Locate the cell with the specified text and output its (X, Y) center coordinate. 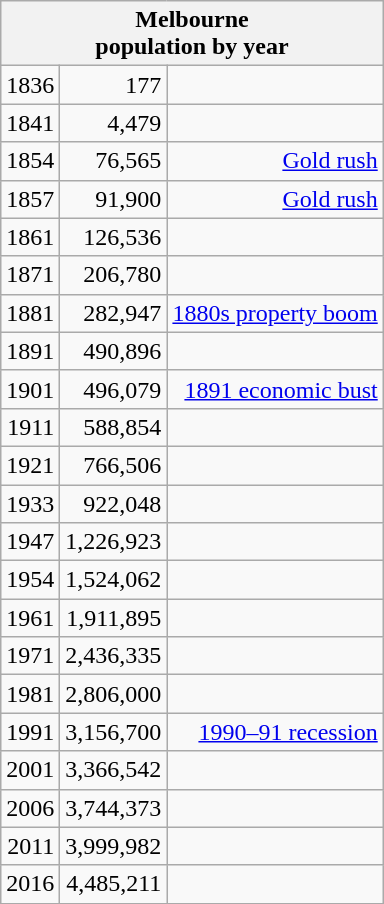
1911 (30, 427)
3,999,982 (114, 846)
1961 (30, 618)
1954 (30, 580)
Melbournepopulation by year (192, 34)
2,436,335 (114, 656)
2001 (30, 770)
1880s property boom (275, 313)
1881 (30, 313)
1861 (30, 237)
766,506 (114, 465)
496,079 (114, 389)
1,911,895 (114, 618)
2011 (30, 846)
177 (114, 85)
206,780 (114, 275)
3,744,373 (114, 808)
1921 (30, 465)
76,565 (114, 161)
1990–91 recession (275, 732)
4,479 (114, 123)
2006 (30, 808)
1871 (30, 275)
1836 (30, 85)
4,485,211 (114, 884)
1971 (30, 656)
126,536 (114, 237)
1854 (30, 161)
1933 (30, 503)
1,524,062 (114, 580)
1991 (30, 732)
490,896 (114, 351)
588,854 (114, 427)
1981 (30, 694)
1891 (30, 351)
3,156,700 (114, 732)
91,900 (114, 199)
1947 (30, 542)
1841 (30, 123)
2,806,000 (114, 694)
1,226,923 (114, 542)
2016 (30, 884)
1857 (30, 199)
1901 (30, 389)
922,048 (114, 503)
3,366,542 (114, 770)
1891 economic bust (275, 389)
282,947 (114, 313)
